Determine the (x, y) coordinate at the center of the cell enclosing the given text.  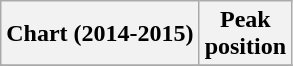
Chart (2014-2015) (100, 34)
Peakposition (245, 34)
